Provide the (x, y) coordinate of the cell's center where the given text is located.  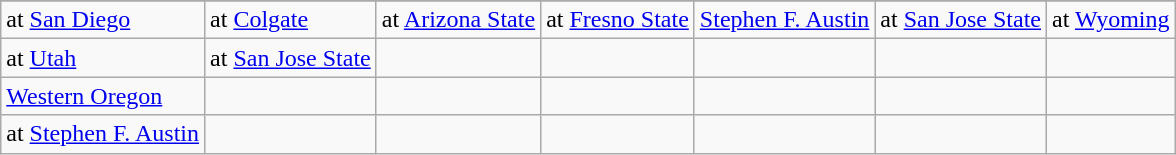
at San Diego (103, 20)
at Wyoming (1112, 20)
Stephen F. Austin (784, 20)
at Fresno State (618, 20)
at Arizona State (458, 20)
at Utah (103, 58)
at Colgate (291, 20)
at Stephen F. Austin (103, 134)
Western Oregon (103, 96)
